Return the (X, Y) coordinate for the center point of the cell that contains the specified text.  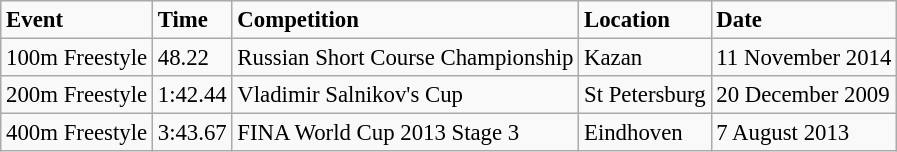
100m Freestyle (77, 58)
Eindhoven (645, 133)
FINA World Cup 2013 Stage 3 (406, 133)
48.22 (192, 58)
3:43.67 (192, 133)
St Petersburg (645, 95)
Date (804, 20)
20 December 2009 (804, 95)
200m Freestyle (77, 95)
Competition (406, 20)
Location (645, 20)
Vladimir Salnikov's Cup (406, 95)
Event (77, 20)
Russian Short Course Championship (406, 58)
400m Freestyle (77, 133)
11 November 2014 (804, 58)
1:42.44 (192, 95)
7 August 2013 (804, 133)
Time (192, 20)
Kazan (645, 58)
